Identify which cell holds the provided text, then report its [x, y] central coordinate. 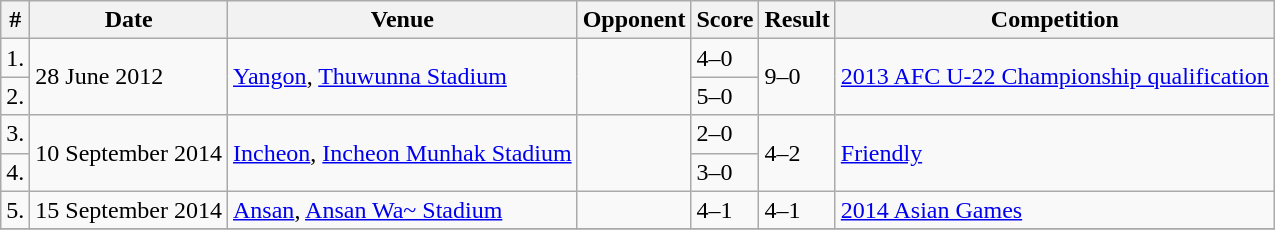
Date [129, 20]
Incheon, Incheon Munhak Stadium [403, 153]
28 June 2012 [129, 77]
Yangon, Thuwunna Stadium [403, 77]
5. [16, 210]
3–0 [725, 172]
5–0 [725, 96]
2–0 [725, 134]
Venue [403, 20]
10 September 2014 [129, 153]
4–0 [725, 58]
Competition [1054, 20]
3. [16, 134]
Opponent [634, 20]
15 September 2014 [129, 210]
4–2 [797, 153]
1. [16, 58]
2013 AFC U-22 Championship qualification [1054, 77]
4. [16, 172]
Friendly [1054, 153]
# [16, 20]
2014 Asian Games [1054, 210]
Ansan, Ansan Wa~ Stadium [403, 210]
2. [16, 96]
Result [797, 20]
9–0 [797, 77]
Score [725, 20]
